Determine the (X, Y) coordinate at the center of the cell enclosing the given text.  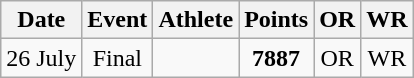
Event (118, 20)
26 July (42, 58)
Points (276, 20)
Athlete (196, 20)
7887 (276, 58)
Date (42, 20)
Final (118, 58)
